Provide the [X, Y] coordinate of the cell's center where the given text is located.  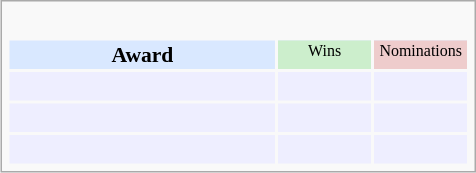
Award [143, 54]
Wins [324, 54]
Nominations [420, 54]
